Output the [x, y] coordinate of the center of the cell containing the given text.  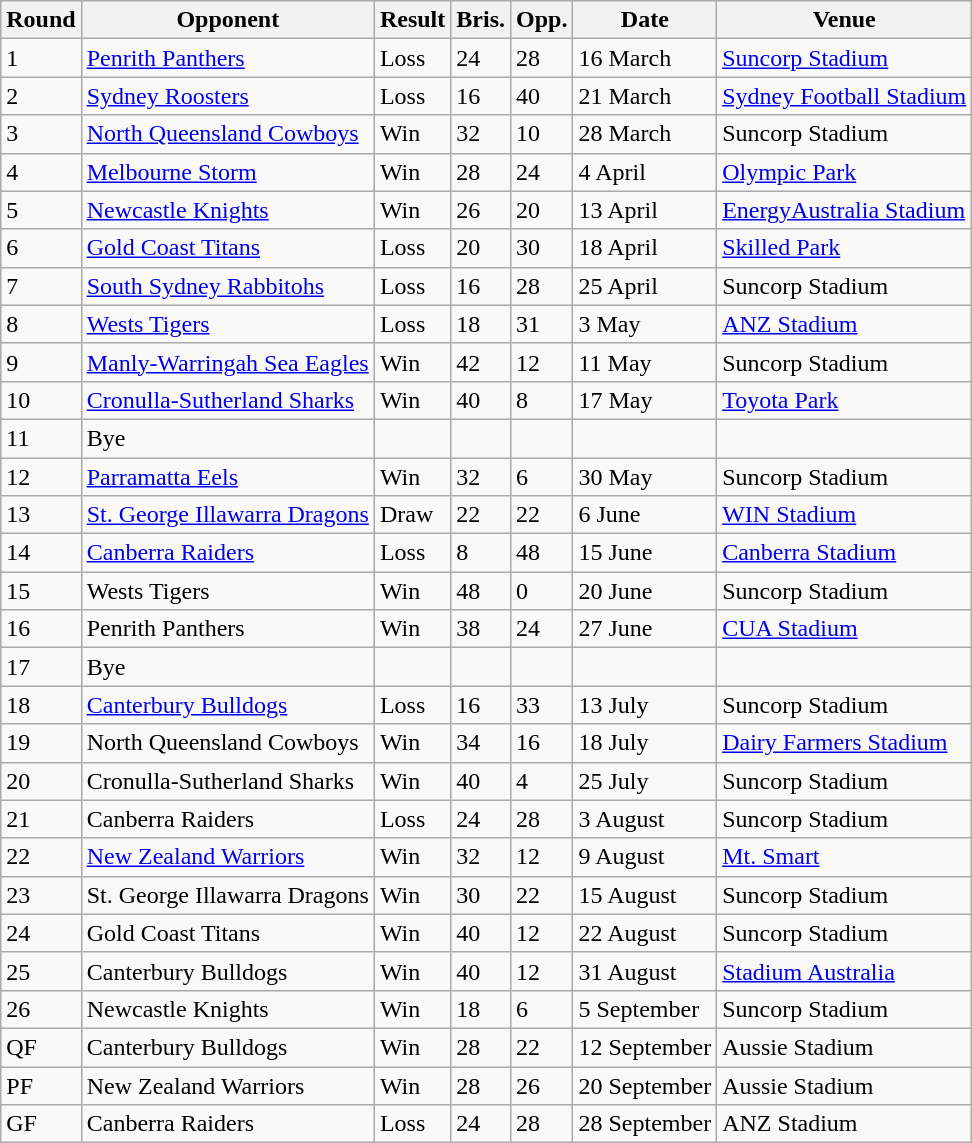
Result [412, 20]
30 May [645, 477]
Canberra Stadium [844, 553]
3 August [645, 819]
Sydney Roosters [228, 96]
Sydney Football Stadium [844, 96]
Olympic Park [844, 172]
21 March [645, 96]
27 June [645, 629]
22 August [645, 933]
33 [542, 705]
5 [41, 210]
CUA Stadium [844, 629]
18 July [645, 743]
16 March [645, 58]
31 [542, 324]
20 June [645, 591]
11 [41, 438]
Stadium Australia [844, 971]
Dairy Farmers Stadium [844, 743]
WIN Stadium [844, 515]
Round [41, 20]
19 [41, 743]
2 [41, 96]
14 [41, 553]
28 March [645, 134]
13 July [645, 705]
38 [481, 629]
1 [41, 58]
28 September [645, 1124]
PF [41, 1085]
3 [41, 134]
GF [41, 1124]
3 May [645, 324]
Manly-Warringah Sea Eagles [228, 362]
Opp. [542, 20]
15 August [645, 895]
31 August [645, 971]
Toyota Park [844, 400]
13 April [645, 210]
Mt. Smart [844, 857]
15 June [645, 553]
Draw [412, 515]
15 [41, 591]
South Sydney Rabbitohs [228, 286]
18 April [645, 248]
Venue [844, 20]
EnergyAustralia Stadium [844, 210]
25 April [645, 286]
5 September [645, 1009]
12 September [645, 1047]
QF [41, 1047]
11 May [645, 362]
21 [41, 819]
13 [41, 515]
20 September [645, 1085]
17 [41, 667]
9 [41, 362]
17 May [645, 400]
9 August [645, 857]
25 July [645, 781]
25 [41, 971]
7 [41, 286]
34 [481, 743]
4 April [645, 172]
42 [481, 362]
6 June [645, 515]
Bris. [481, 20]
Date [645, 20]
Skilled Park [844, 248]
Opponent [228, 20]
Melbourne Storm [228, 172]
0 [542, 591]
Parramatta Eels [228, 477]
23 [41, 895]
